Output the (X, Y) coordinate of the center of the cell containing the given text.  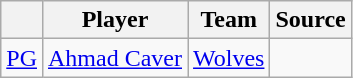
Player (114, 20)
Ahmad Caver (114, 58)
PG (22, 58)
Team (229, 20)
Wolves (229, 58)
Source (310, 20)
